Detect which cell encompasses the target text, then output its [X, Y] center coordinate. 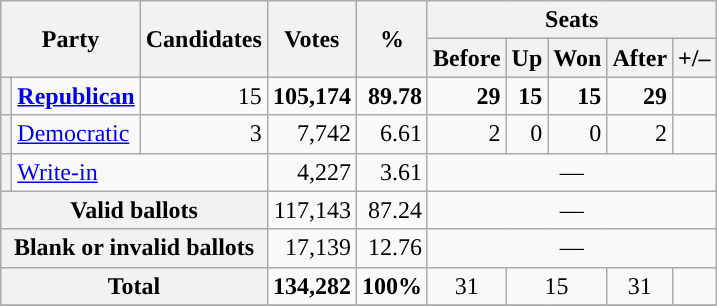
Write-in [140, 172]
134,282 [312, 286]
7,742 [312, 134]
After [640, 58]
89.78 [392, 96]
Before [466, 58]
3.61 [392, 172]
6.61 [392, 134]
100% [392, 286]
+/– [694, 58]
Valid ballots [134, 210]
87.24 [392, 210]
Won [578, 58]
Seats [572, 20]
Party [71, 39]
Up [527, 58]
Democratic [76, 134]
3 [204, 134]
% [392, 39]
Total [134, 286]
12.76 [392, 248]
105,174 [312, 96]
117,143 [312, 210]
Candidates [204, 39]
4,227 [312, 172]
Votes [312, 39]
Blank or invalid ballots [134, 248]
17,139 [312, 248]
Republican [76, 96]
